Return (x, y) of the center of cell containing provided text 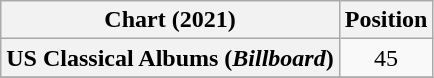
45 (386, 58)
Position (386, 20)
US Classical Albums (Billboard) (170, 58)
Chart (2021) (170, 20)
